Extract the (x, y) coordinate from the center of the cell holding the provided text.  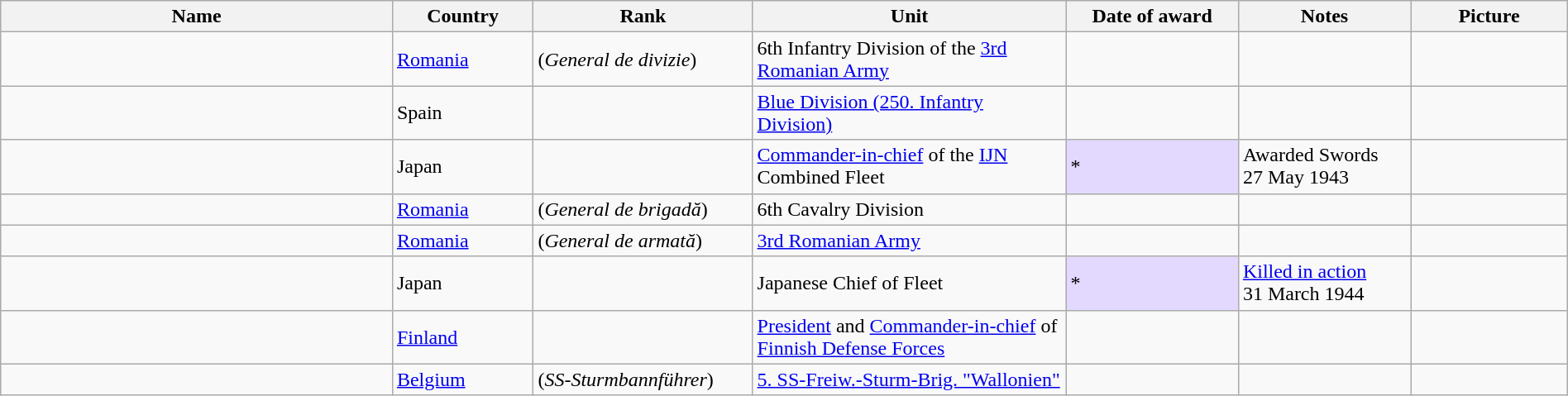
Date of award (1152, 17)
6th Cavalry Division (910, 209)
(General de brigadă) (643, 209)
5. SS-Freiw.-Sturm-Brig. "Wallonien" (910, 379)
President and Commander-in-chief of Finnish Defense Forces (910, 337)
Blue Division (250. Infantry Division) (910, 112)
Japanese Chief of Fleet (910, 283)
Killed in action 31 March 1944 (1324, 283)
(General de armată) (643, 241)
3rd Romanian Army (910, 241)
Name (197, 17)
(General de divizie) (643, 60)
Country (462, 17)
6th Infantry Division of the 3rd Romanian Army (910, 60)
Finland (462, 337)
Spain (462, 112)
Rank (643, 17)
Unit (910, 17)
Notes (1324, 17)
(SS-Sturmbannführer) (643, 379)
Commander-in-chief of the IJN Combined Fleet (910, 167)
Picture (1489, 17)
Awarded Swords 27 May 1943 (1324, 167)
Belgium (462, 379)
